Find where the given text appears and provide that cell's center as [x, y] coordinate. 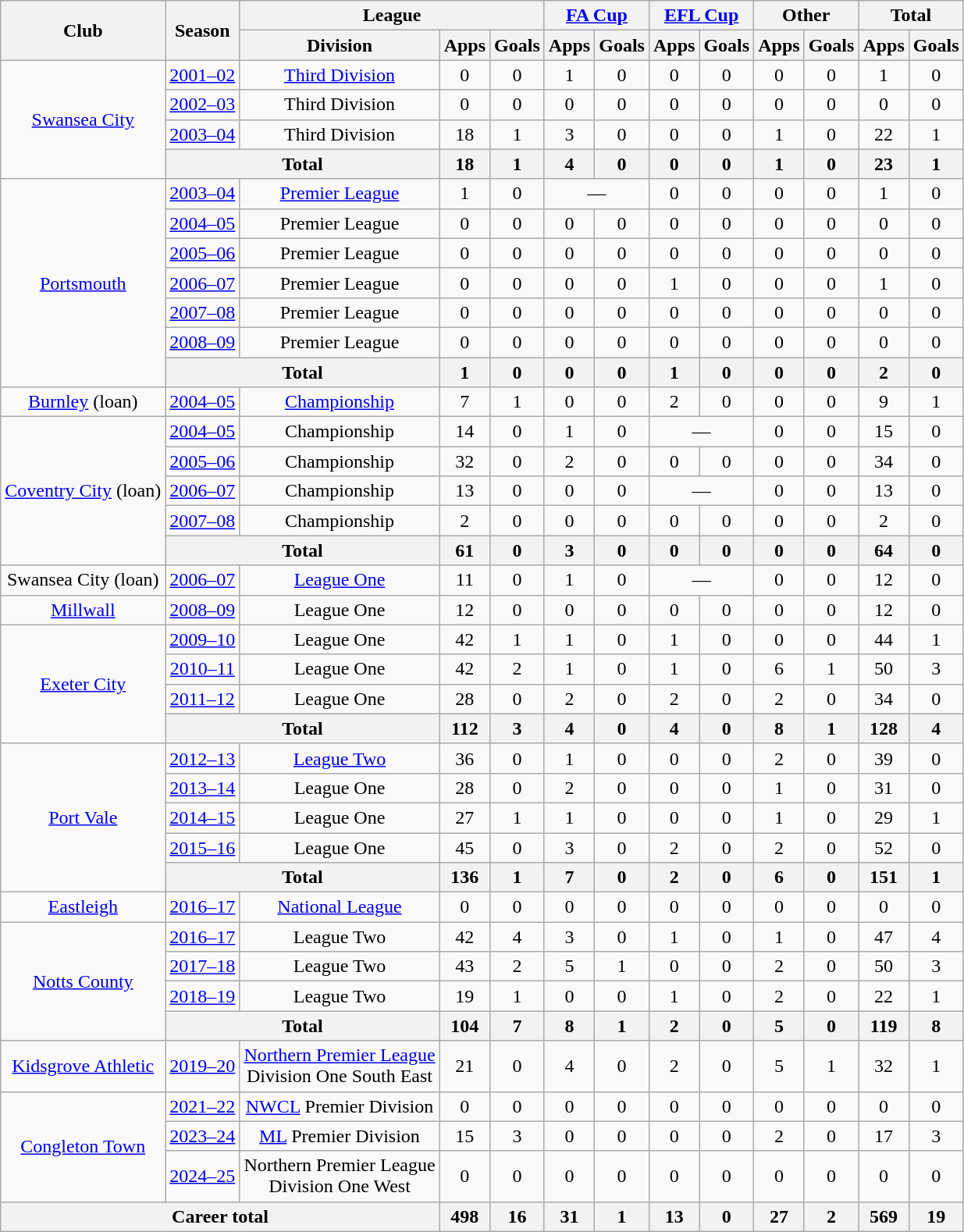
2024–25 [203, 1176]
EFL Cup [701, 16]
52 [884, 847]
39 [884, 758]
Other [806, 16]
2009–10 [203, 639]
2012–13 [203, 758]
2002–03 [203, 105]
45 [464, 847]
9 [884, 402]
2010–11 [203, 669]
44 [884, 639]
2021–22 [203, 1106]
Congleton Town [83, 1146]
61 [464, 550]
FA Cup [596, 16]
Swansea City [83, 119]
104 [464, 1026]
569 [884, 1216]
Northern Premier LeagueDivision One West [340, 1176]
2019–20 [203, 1066]
Career total [220, 1216]
64 [884, 550]
Port Vale [83, 817]
17 [884, 1136]
136 [464, 878]
11 [464, 580]
47 [884, 937]
112 [464, 728]
2001–02 [203, 75]
2018–19 [203, 996]
36 [464, 758]
2011–12 [203, 699]
29 [884, 817]
ML Premier Division [340, 1136]
2017–18 [203, 967]
Season [203, 30]
National League [340, 907]
Exeter City [83, 684]
23 [884, 164]
498 [464, 1216]
Northern Premier LeagueDivision One South East [340, 1066]
Swansea City (loan) [83, 580]
14 [464, 432]
43 [464, 967]
Coventry City (loan) [83, 491]
119 [884, 1026]
NWCL Premier Division [340, 1106]
2014–15 [203, 817]
21 [464, 1066]
16 [518, 1216]
128 [884, 728]
League [392, 16]
Notts County [83, 981]
Eastleigh [83, 907]
Club [83, 30]
Kidsgrove Athletic [83, 1066]
151 [884, 878]
Burnley (loan) [83, 402]
2023–24 [203, 1136]
Millwall [83, 610]
Division [340, 45]
Portsmouth [83, 283]
2015–16 [203, 847]
2013–14 [203, 788]
